Determine the (x, y) coordinate at the center of the cell enclosing the given text.  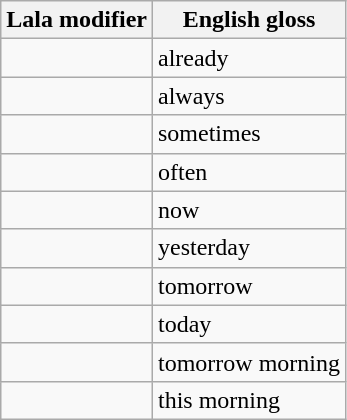
already (248, 58)
tomorrow morning (248, 362)
often (248, 172)
always (248, 96)
today (248, 324)
Lala modifier (77, 20)
tomorrow (248, 286)
English gloss (248, 20)
sometimes (248, 134)
now (248, 210)
this morning (248, 400)
yesterday (248, 248)
